Return [x, y] of the center of cell containing provided text 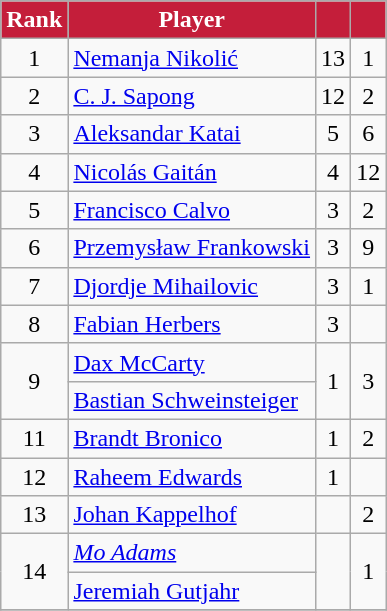
Brandt Bronico [192, 438]
7 [34, 286]
Przemysław Frankowski [192, 248]
Player [192, 20]
Francisco Calvo [192, 210]
Raheem Edwards [192, 477]
Nicolás Gaitán [192, 172]
Aleksandar Katai [192, 134]
11 [34, 438]
8 [34, 324]
Bastian Schweinsteiger [192, 400]
Nemanja Nikolić [192, 58]
14 [34, 572]
Djordje Mihailovic [192, 286]
Fabian Herbers [192, 324]
Johan Kappelhof [192, 515]
Mo Adams [192, 553]
Rank [34, 20]
Dax McCarty [192, 362]
Jeremiah Gutjahr [192, 591]
C. J. Sapong [192, 96]
